Extract the [x, y] coordinate from the center of the cell holding the provided text.  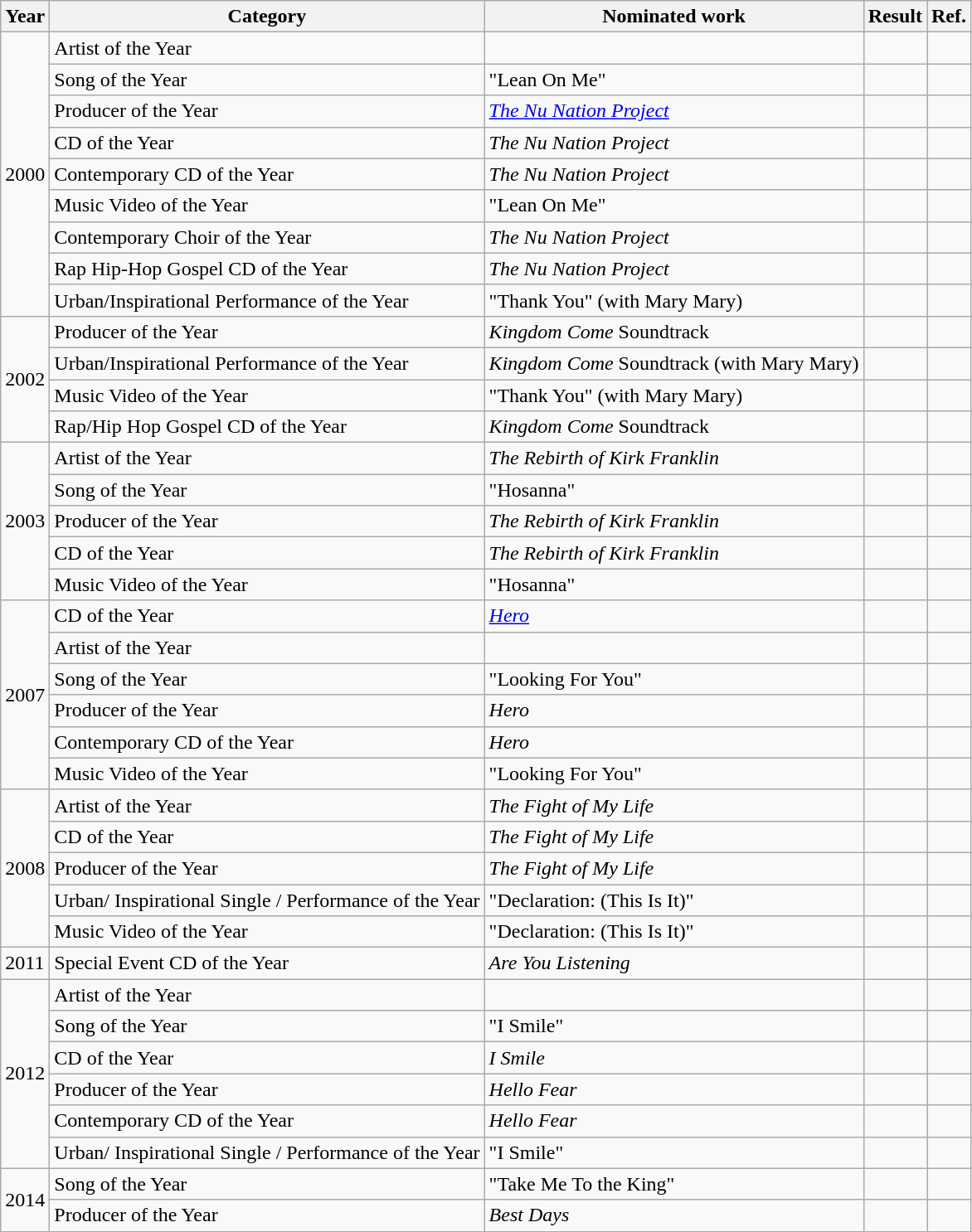
2012 [25, 1074]
2014 [25, 1200]
I Smile [673, 1058]
2008 [25, 868]
2003 [25, 521]
Ref. [949, 17]
Best Days [673, 1215]
2002 [25, 379]
2007 [25, 695]
"Take Me To the King" [673, 1184]
Category [267, 17]
Nominated work [673, 17]
Kingdom Come Soundtrack (with Mary Mary) [673, 363]
Contemporary Choir of the Year [267, 237]
2011 [25, 963]
Year [25, 17]
2000 [25, 174]
Rap Hip-Hop Gospel CD of the Year [267, 269]
Rap/Hip Hop Gospel CD of the Year [267, 427]
Are You Listening [673, 963]
Special Event CD of the Year [267, 963]
Result [895, 17]
